From the cell containing the given text, extract its center point as (X, Y) coordinate. 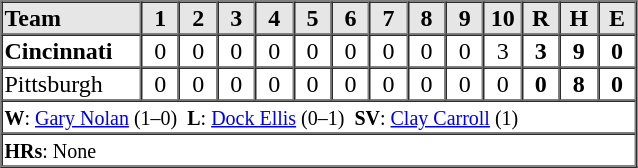
HRs: None (319, 150)
1 (160, 18)
Team (72, 18)
2 (198, 18)
7 (388, 18)
10 (503, 18)
Cincinnati (72, 50)
4 (274, 18)
R (541, 18)
W: Gary Nolan (1–0) L: Dock Ellis (0–1) SV: Clay Carroll (1) (319, 116)
6 (350, 18)
H (579, 18)
Pittsburgh (72, 84)
5 (312, 18)
E (617, 18)
